Return (X, Y) of the center of cell containing provided text 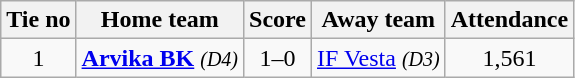
1–0 (278, 58)
Attendance (509, 20)
Home team (160, 20)
Away team (379, 20)
1,561 (509, 58)
IF Vesta (D3) (379, 58)
Score (278, 20)
1 (38, 58)
Arvika BK (D4) (160, 58)
Tie no (38, 20)
